Return [X, Y] of the center of cell containing provided text 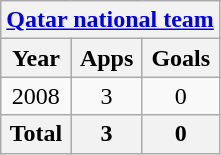
2008 [36, 96]
Qatar national team [110, 20]
Total [36, 134]
Apps [106, 58]
Goals [180, 58]
Year [36, 58]
